Determine the [x, y] coordinate at the center of the cell enclosing the given text.  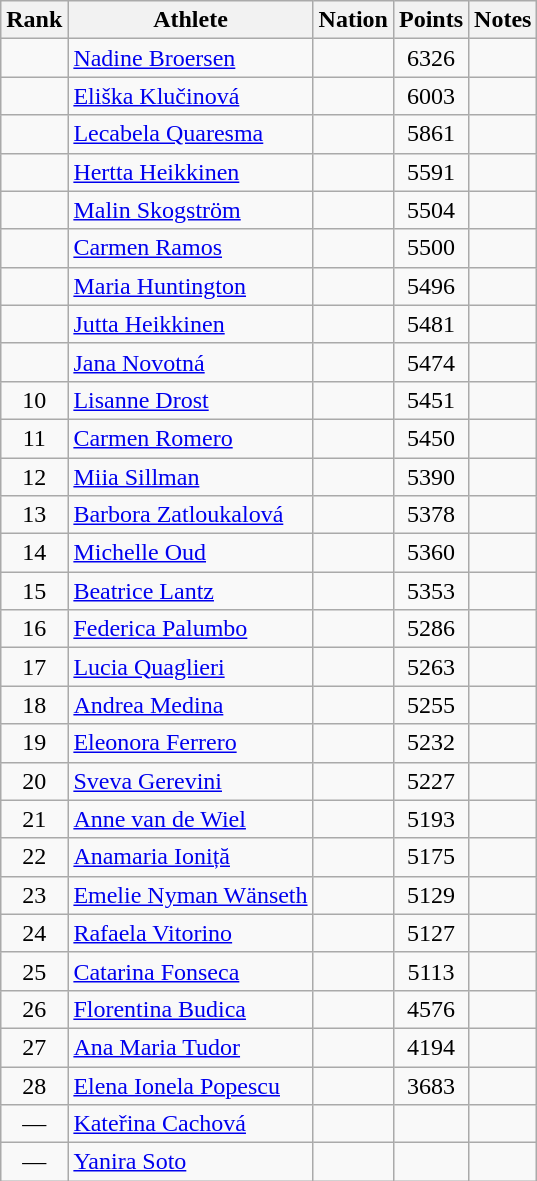
16 [34, 629]
24 [34, 933]
5353 [430, 591]
Ana Maria Tudor [190, 1047]
Lucia Quaglieri [190, 667]
Florentina Budica [190, 1009]
5175 [430, 857]
Notes [503, 20]
20 [34, 781]
Hertta Heikkinen [190, 172]
4194 [430, 1047]
5481 [430, 324]
5227 [430, 781]
14 [34, 553]
4576 [430, 1009]
5500 [430, 248]
25 [34, 971]
Athlete [190, 20]
Eliška Klučinová [190, 96]
Lecabela Quaresma [190, 134]
5861 [430, 134]
5504 [430, 210]
Points [430, 20]
19 [34, 743]
26 [34, 1009]
28 [34, 1085]
5127 [430, 933]
5193 [430, 819]
Carmen Ramos [190, 248]
Rafaela Vitorino [190, 933]
Emelie Nyman Wänseth [190, 895]
Carmen Romero [190, 438]
5591 [430, 172]
Michelle Oud [190, 553]
11 [34, 438]
5474 [430, 362]
Nadine Broersen [190, 58]
Anne van de Wiel [190, 819]
5129 [430, 895]
5378 [430, 515]
5450 [430, 438]
Anamaria Ioniță [190, 857]
Federica Palumbo [190, 629]
Catarina Fonseca [190, 971]
12 [34, 477]
5263 [430, 667]
15 [34, 591]
21 [34, 819]
Andrea Medina [190, 705]
Eleonora Ferrero [190, 743]
Barbora Zatloukalová [190, 515]
5286 [430, 629]
Kateřina Cachová [190, 1124]
Elena Ionela Popescu [190, 1085]
6326 [430, 58]
27 [34, 1047]
5232 [430, 743]
Sveva Gerevini [190, 781]
22 [34, 857]
Beatrice Lantz [190, 591]
23 [34, 895]
6003 [430, 96]
Yanira Soto [190, 1162]
10 [34, 400]
13 [34, 515]
5255 [430, 705]
Nation [353, 20]
3683 [430, 1085]
17 [34, 667]
Jutta Heikkinen [190, 324]
5113 [430, 971]
Lisanne Drost [190, 400]
5390 [430, 477]
Miia Sillman [190, 477]
5360 [430, 553]
Rank [34, 20]
Malin Skogström [190, 210]
Maria Huntington [190, 286]
5496 [430, 286]
Jana Novotná [190, 362]
5451 [430, 400]
18 [34, 705]
